For the text-containing cell, return its midpoint in (x, y) coordinate format. 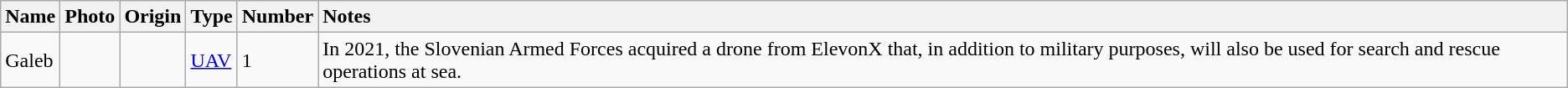
Galeb (30, 60)
Number (277, 17)
Type (211, 17)
Notes (943, 17)
Name (30, 17)
UAV (211, 60)
Origin (152, 17)
1 (277, 60)
Photo (90, 17)
